Pinpoint the cell where the given text exists, returning its (X, Y) midpoint coordinate. 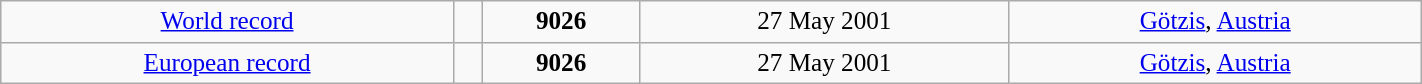
European record (228, 63)
World record (228, 22)
